For the text-containing cell, return its midpoint in (X, Y) coordinate format. 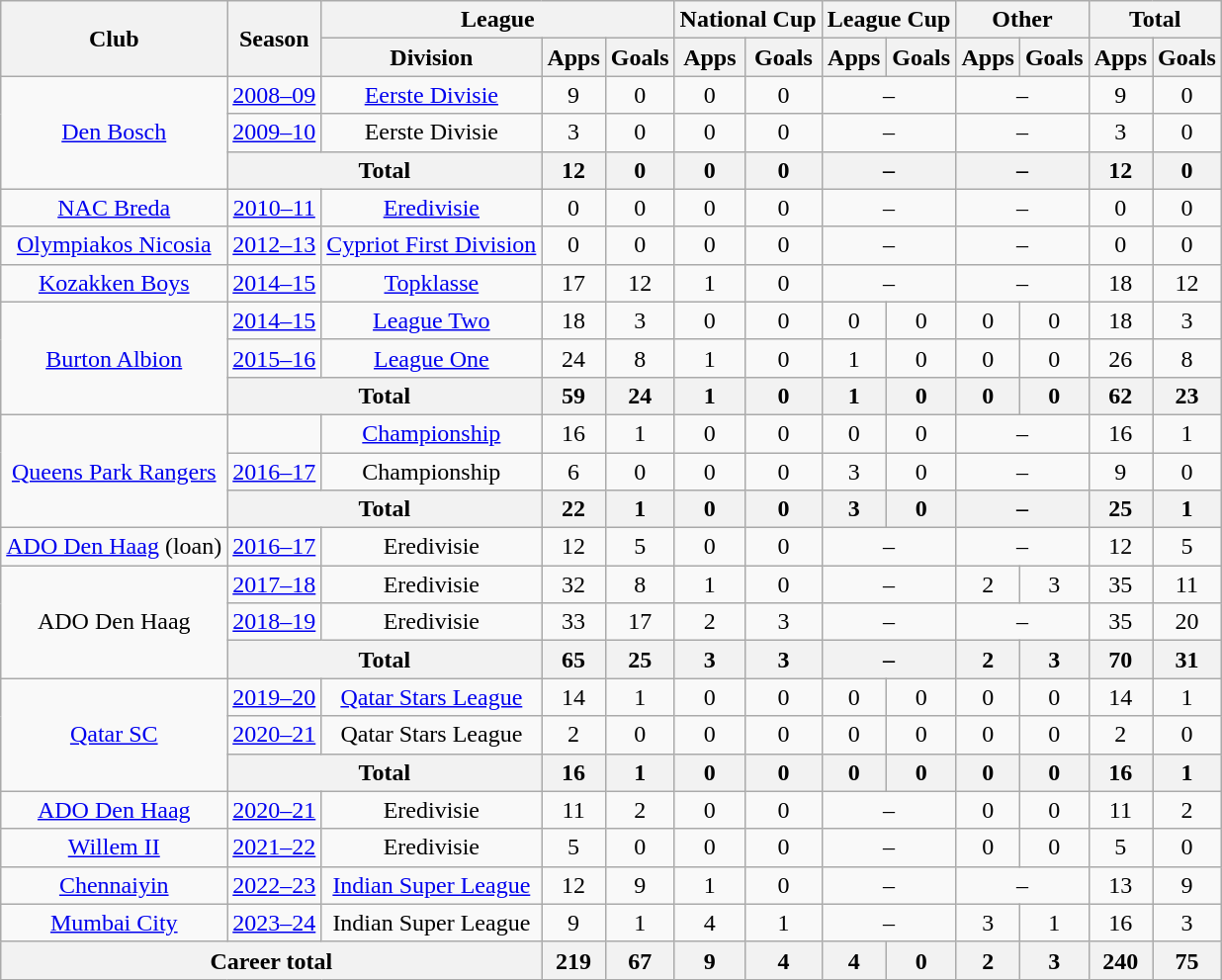
2018–19 (275, 622)
League Two (431, 320)
2010–11 (275, 208)
62 (1120, 396)
2023–24 (275, 923)
League One (431, 358)
Burton Albion (115, 358)
Season (275, 39)
2015–16 (275, 358)
Other (1022, 20)
League (498, 20)
70 (1120, 660)
Mumbai City (115, 923)
Qatar SC (115, 735)
ADO Den Haag (loan) (115, 547)
NAC Breda (115, 208)
Career total (271, 960)
2017–18 (275, 584)
2009–10 (275, 133)
Willem II (115, 847)
59 (573, 396)
13 (1120, 885)
Den Bosch (115, 133)
2022–23 (275, 885)
31 (1187, 660)
2008–09 (275, 95)
33 (573, 622)
67 (640, 960)
32 (573, 584)
240 (1120, 960)
Division (431, 57)
2021–22 (275, 847)
Queens Park Rangers (115, 471)
20 (1187, 622)
23 (1187, 396)
Chennaiyin (115, 885)
League Cup (889, 20)
2019–20 (275, 697)
75 (1187, 960)
Olympiakos Nicosia (115, 245)
219 (573, 960)
65 (573, 660)
2012–13 (275, 245)
Cypriot First Division (431, 245)
Kozakken Boys (115, 283)
6 (573, 472)
26 (1120, 358)
Club (115, 39)
22 (573, 509)
Topklasse (431, 283)
National Cup (747, 20)
